Capture the cell that displays the provided text and extract its (x, y) central coordinate. 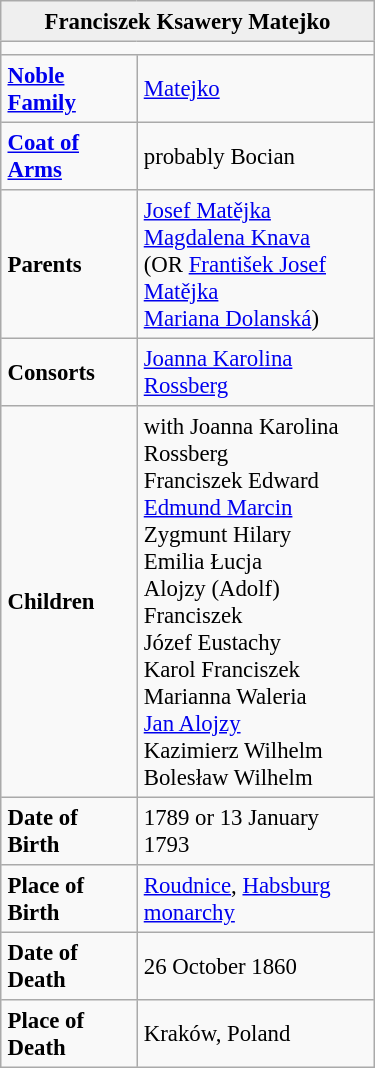
Coat of Arms (69, 156)
Kraków, Poland (256, 1034)
Roudnice, Habsburg monarchy (256, 899)
Date of Death (69, 966)
Parents (69, 264)
1789 or 13 January 1793 (256, 831)
Place of Death (69, 1034)
Noble Family (69, 89)
26 October 1860 (256, 966)
probably Bocian (256, 156)
Josef MatějkaMagdalena Knava(OR František Josef MatějkaMariana Dolanská) (256, 264)
Franciszek Ksawery Matejko (188, 21)
Matejko (256, 89)
Consorts (69, 372)
Joanna Karolina Rossberg (256, 372)
Children (69, 602)
Place of Birth (69, 899)
Date of Birth (69, 831)
